Pinpoint the cell where the given text exists, returning its (X, Y) midpoint coordinate. 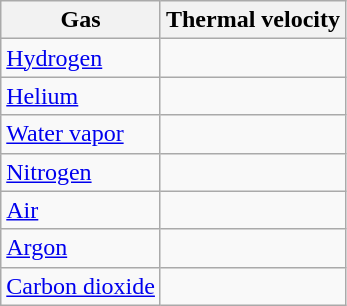
Nitrogen (81, 172)
Hydrogen (81, 58)
Argon (81, 248)
Carbon dioxide (81, 286)
Helium (81, 96)
Thermal velocity (252, 20)
Gas (81, 20)
Water vapor (81, 134)
Air (81, 210)
